Pinpoint the cell where the given text exists, returning its (x, y) midpoint coordinate. 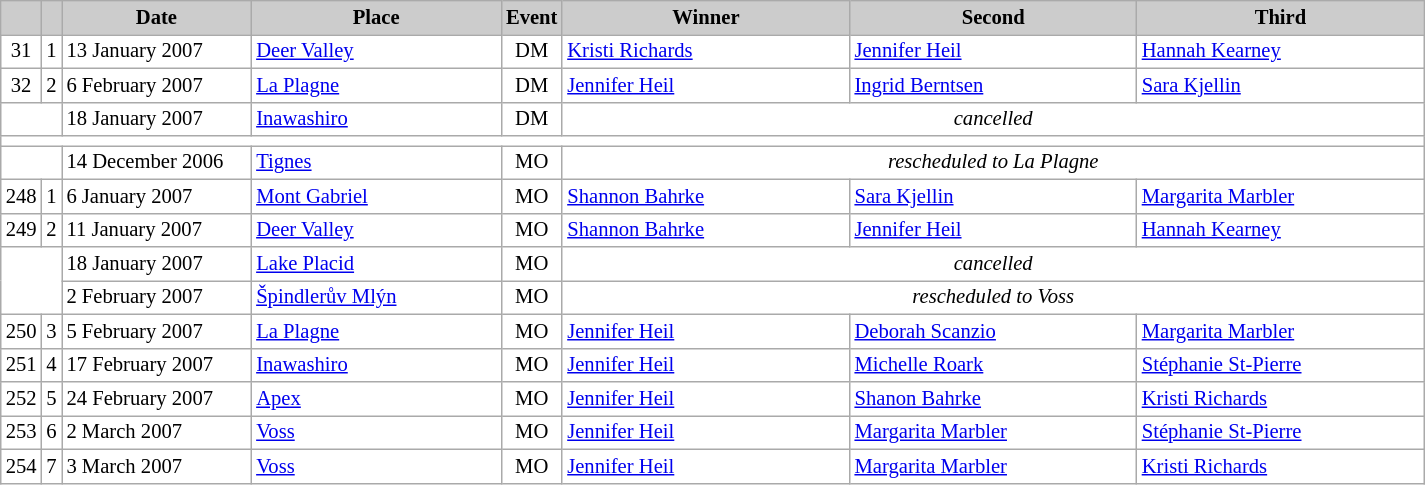
6 (51, 432)
2 February 2007 (157, 297)
7 (51, 466)
24 February 2007 (157, 399)
6 February 2007 (157, 85)
252 (22, 399)
Place (376, 17)
254 (22, 466)
31 (22, 51)
13 January 2007 (157, 51)
2 March 2007 (157, 432)
3 March 2007 (157, 466)
14 December 2006 (157, 162)
251 (22, 365)
248 (22, 196)
Date (157, 17)
Third (1280, 17)
4 (51, 365)
Apex (376, 399)
rescheduled to La Plagne (993, 162)
Winner (706, 17)
17 February 2007 (157, 365)
Mont Gabriel (376, 196)
3 (51, 331)
249 (22, 230)
Event (532, 17)
6 January 2007 (157, 196)
Ingrid Berntsen (994, 85)
Lake Placid (376, 263)
5 (51, 399)
Second (994, 17)
Deborah Scanzio (994, 331)
32 (22, 85)
253 (22, 432)
11 January 2007 (157, 230)
Tignes (376, 162)
rescheduled to Voss (993, 297)
Špindlerův Mlýn (376, 297)
Michelle Roark (994, 365)
250 (22, 331)
Shanon Bahrke (994, 399)
5 February 2007 (157, 331)
